Return [X, Y] of the center of cell containing provided text 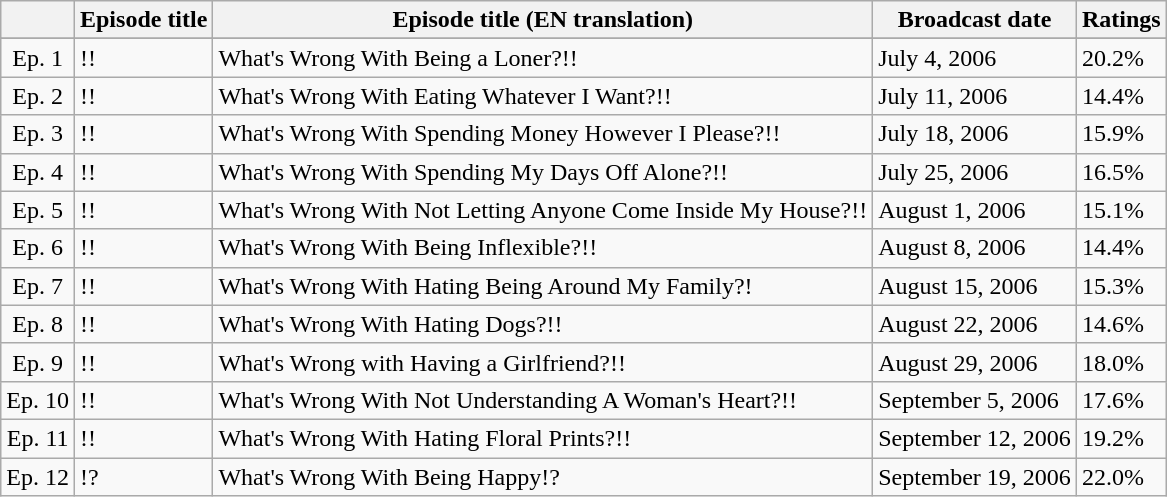
August 1, 2006 [975, 210]
Episode title (EN translation) [543, 20]
August 29, 2006 [975, 362]
Ep. 6 [38, 248]
What's Wrong With Hating Floral Prints?!! [543, 438]
19.2% [1121, 438]
September 19, 2006 [975, 477]
What's Wrong With Hating Being Around My Family?! [543, 286]
What's Wrong With Not Understanding A Woman's Heart?!! [543, 400]
Ep. 8 [38, 324]
15.9% [1121, 134]
Ep. 12 [38, 477]
July 18, 2006 [975, 134]
August 22, 2006 [975, 324]
Ep. 3 [38, 134]
What's Wrong With Being Happy!? [543, 477]
What's Wrong With Being a Loner?!! [543, 58]
Ratings [1121, 20]
Ep. 9 [38, 362]
17.6% [1121, 400]
18.0% [1121, 362]
22.0% [1121, 477]
Ep. 4 [38, 172]
14.6% [1121, 324]
What's Wrong With Eating Whatever I Want?!! [543, 96]
Ep. 11 [38, 438]
September 12, 2006 [975, 438]
Episode title [143, 20]
What's Wrong With Being Inflexible?!! [543, 248]
Ep. 1 [38, 58]
July 4, 2006 [975, 58]
Ep. 5 [38, 210]
15.1% [1121, 210]
What's Wrong With Not Letting Anyone Come Inside My House?!! [543, 210]
August 15, 2006 [975, 286]
16.5% [1121, 172]
September 5, 2006 [975, 400]
Ep. 10 [38, 400]
What's Wrong With Spending Money However I Please?!! [543, 134]
Ep. 7 [38, 286]
Ep. 2 [38, 96]
20.2% [1121, 58]
What's Wrong With Spending My Days Off Alone?!! [543, 172]
August 8, 2006 [975, 248]
July 25, 2006 [975, 172]
15.3% [1121, 286]
Broadcast date [975, 20]
!? [143, 477]
What's Wrong With Hating Dogs?!! [543, 324]
July 11, 2006 [975, 96]
What's Wrong with Having a Girlfriend?!! [543, 362]
